Capture the cell that displays the provided text and extract its (x, y) central coordinate. 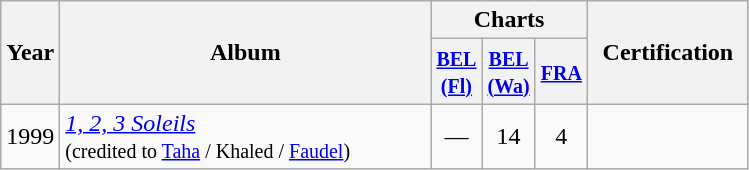
1, 2, 3 Soleils (credited to Taha / Khaled / Faudel) (246, 136)
FRA (561, 72)
14 (508, 136)
Album (246, 52)
Certification (668, 52)
Charts (510, 20)
1999 (30, 136)
BEL(Fl) (456, 72)
— (456, 136)
4 (561, 136)
BEL(Wa) (508, 72)
Year (30, 52)
